From the cell containing the given text, extract its center point as [X, Y] coordinate. 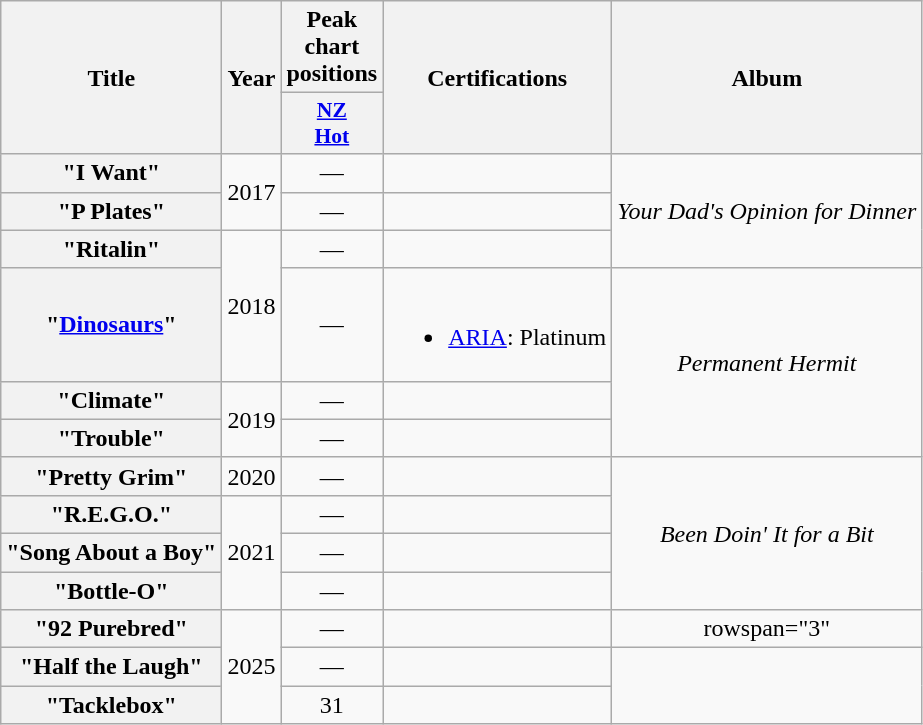
Album [767, 78]
"Half the Laugh" [112, 667]
Certifications [498, 78]
31 [332, 705]
Title [112, 78]
"Song About a Boy" [112, 552]
ARIA: Platinum [498, 324]
Year [252, 78]
2019 [252, 419]
Permanent Hermit [767, 362]
Been Doin' It for a Bit [767, 533]
"Ritalin" [112, 249]
"Bottle-O" [112, 591]
"Pretty Grim" [112, 476]
Peak chart positions [332, 47]
rowspan="3" [767, 629]
2021 [252, 552]
NZHot [332, 124]
2018 [252, 306]
"I Want" [112, 173]
Your Dad's Opinion for Dinner [767, 211]
"Dinosaurs" [112, 324]
2025 [252, 667]
"R.E.G.O." [112, 514]
"Tacklebox" [112, 705]
"Trouble" [112, 438]
2020 [252, 476]
"Climate" [112, 400]
2017 [252, 192]
"92 Purebred" [112, 629]
"P Plates" [112, 211]
